Capture the cell that displays the provided text and extract its [x, y] central coordinate. 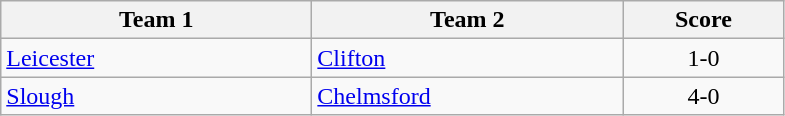
Team 1 [156, 20]
Chelmsford [468, 96]
Clifton [468, 58]
Slough [156, 96]
Team 2 [468, 20]
1-0 [704, 58]
4-0 [704, 96]
Score [704, 20]
Leicester [156, 58]
